Extract the [X, Y] coordinate from the center of the cell holding the provided text.  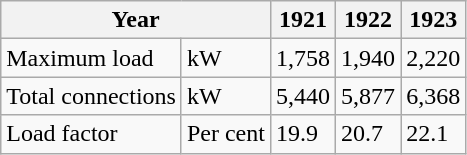
1922 [368, 20]
22.1 [434, 134]
1921 [302, 20]
1,940 [368, 58]
Year [136, 20]
Load factor [92, 134]
5,877 [368, 96]
Total connections [92, 96]
5,440 [302, 96]
19.9 [302, 134]
Maximum load [92, 58]
20.7 [368, 134]
1923 [434, 20]
2,220 [434, 58]
Per cent [226, 134]
6,368 [434, 96]
1,758 [302, 58]
